Extract the (X, Y) coordinate from the center of the cell holding the provided text.  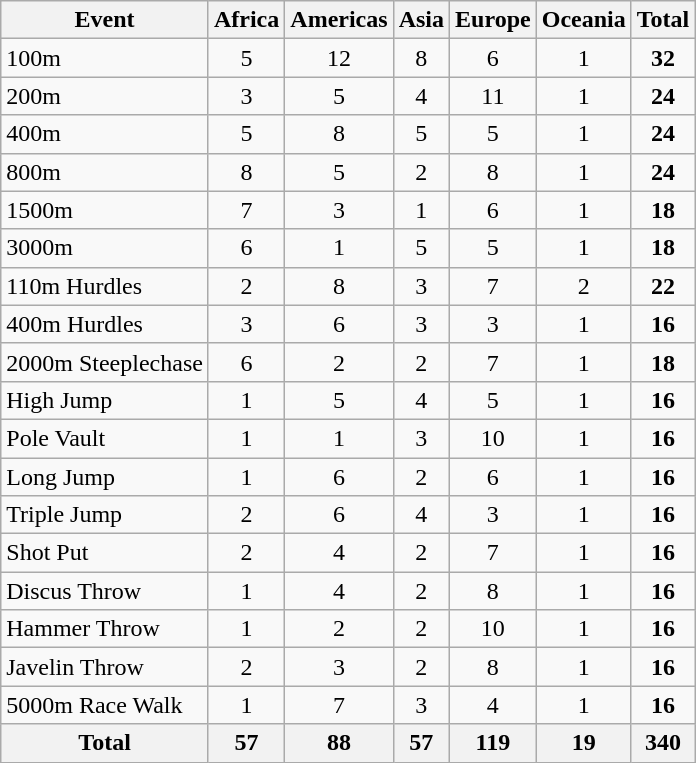
Pole Vault (105, 438)
Hammer Throw (105, 629)
400m Hurdles (105, 324)
11 (494, 96)
Long Jump (105, 477)
Oceania (584, 20)
1500m (105, 210)
12 (339, 58)
Event (105, 20)
Javelin Throw (105, 667)
119 (494, 743)
22 (663, 286)
Shot Put (105, 553)
2000m Steeplechase (105, 362)
110m Hurdles (105, 286)
100m (105, 58)
High Jump (105, 400)
5000m Race Walk (105, 705)
Asia (421, 20)
Discus Throw (105, 591)
88 (339, 743)
340 (663, 743)
Europe (494, 20)
200m (105, 96)
400m (105, 134)
800m (105, 172)
Americas (339, 20)
19 (584, 743)
3000m (105, 248)
32 (663, 58)
Triple Jump (105, 515)
Africa (246, 20)
